For the text-containing cell, return its midpoint in (x, y) coordinate format. 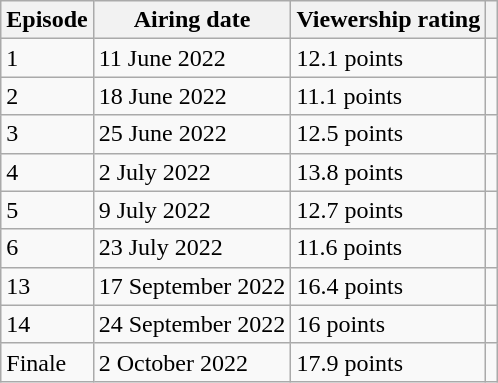
2 July 2022 (192, 172)
23 July 2022 (192, 248)
17 September 2022 (192, 286)
12.7 points (388, 210)
2 (47, 96)
2 October 2022 (192, 362)
3 (47, 134)
16.4 points (388, 286)
11.6 points (388, 248)
5 (47, 210)
25 June 2022 (192, 134)
24 September 2022 (192, 324)
6 (47, 248)
Episode (47, 20)
18 June 2022 (192, 96)
13 (47, 286)
11.1 points (388, 96)
Finale (47, 362)
14 (47, 324)
Airing date (192, 20)
Viewership rating (388, 20)
1 (47, 58)
12.5 points (388, 134)
17.9 points (388, 362)
9 July 2022 (192, 210)
11 June 2022 (192, 58)
16 points (388, 324)
4 (47, 172)
13.8 points (388, 172)
12.1 points (388, 58)
